Identify which cell holds the provided text, then report its [X, Y] central coordinate. 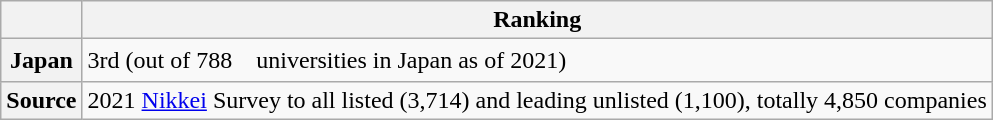
Ranking [537, 20]
3rd (out of 788 universities in Japan as of 2021) [537, 60]
Source [42, 100]
2021 Nikkei Survey to all listed (3,714) and leading unlisted (1,100), totally 4,850 companies [537, 100]
Japan [42, 60]
